Return the (x, y) coordinate for the center point of the cell that contains the specified text.  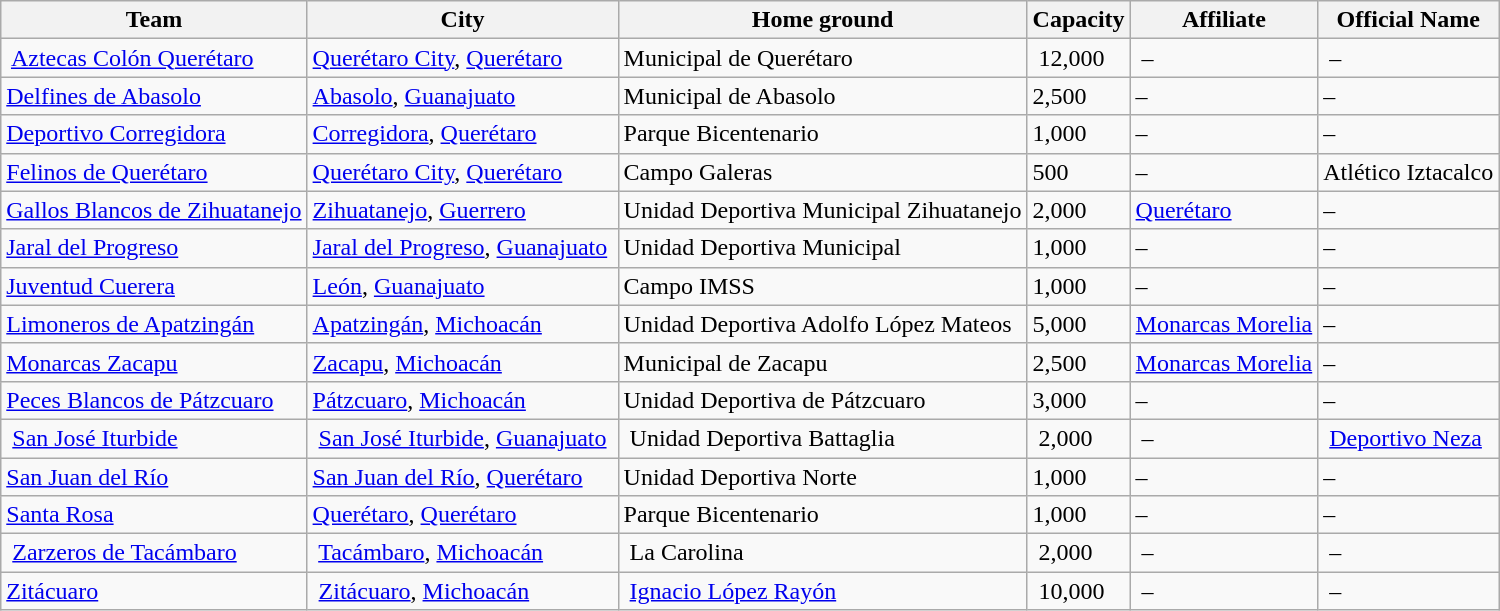
Santa Rosa (154, 515)
Apatzingán, Michoacán (462, 324)
Abasolo, Guanajuato (462, 96)
Unidad Deportiva Battaglia (822, 438)
Corregidora, Querétaro (462, 134)
500 (1078, 172)
Municipal de Zacapu (822, 362)
Unidad Deportiva Adolfo López Mateos (822, 324)
City (462, 20)
3,000 (1078, 400)
Team (154, 20)
San Juan del Río (154, 477)
Municipal de Abasolo (822, 96)
Jaral del Progreso, Guanajuato (462, 248)
Zarzeros de Tacámbaro (154, 553)
Home ground (822, 20)
Atlético Iztacalco (1408, 172)
Unidad Deportiva Norte (822, 477)
Gallos Blancos de Zihuatanejo (154, 210)
Delfines de Abasolo (154, 96)
Unidad Deportiva Municipal Zihuatanejo (822, 210)
Affiliate (1224, 20)
Querétaro, Querétaro (462, 515)
Pátzcuaro, Michoacán (462, 400)
Ignacio López Rayón (822, 591)
Monarcas Zacapu (154, 362)
Querétaro (1224, 210)
Felinos de Querétaro (154, 172)
Zihuatanejo, Guerrero (462, 210)
Tacámbaro, Michoacán (462, 553)
10,000 (1078, 591)
Campo Galeras (822, 172)
Juventud Cuerera (154, 286)
Deportivo Neza (1408, 438)
Zitácuaro, Michoacán (462, 591)
5,000 (1078, 324)
Jaral del Progreso (154, 248)
Official Name (1408, 20)
12,000 (1078, 58)
San Juan del Río, Querétaro (462, 477)
Campo IMSS (822, 286)
Aztecas Colón Querétaro (154, 58)
San José Iturbide (154, 438)
Zitácuaro (154, 591)
San José Iturbide, Guanajuato (462, 438)
Deportivo Corregidora (154, 134)
Unidad Deportiva Municipal (822, 248)
Unidad Deportiva de Pátzcuaro (822, 400)
Municipal de Querétaro (822, 58)
La Carolina (822, 553)
León, Guanajuato (462, 286)
Peces Blancos de Pátzcuaro (154, 400)
Zacapu, Michoacán (462, 362)
Limoneros de Apatzingán (154, 324)
Capacity (1078, 20)
